Pinpoint the cell where the given text exists, returning its (x, y) midpoint coordinate. 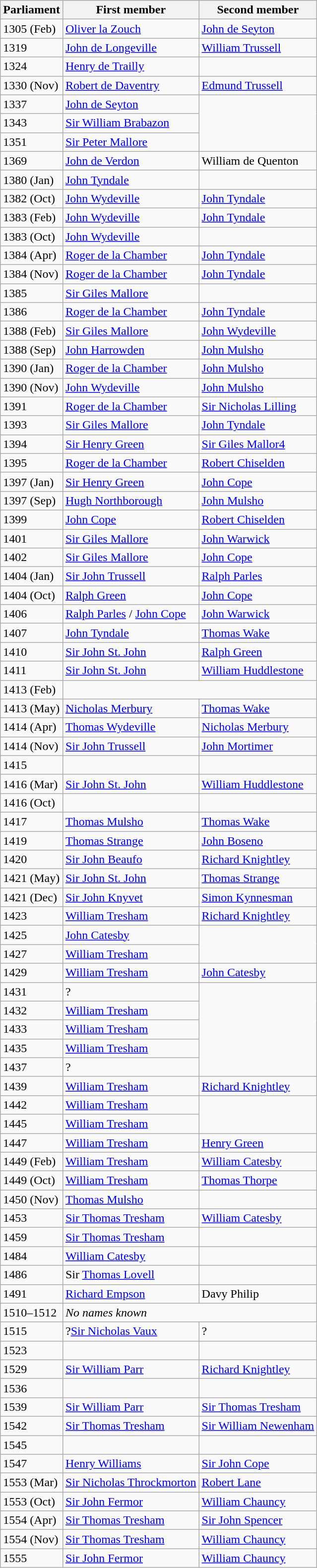
Hugh Northborough (131, 501)
Sir John Beaufo (131, 860)
1449 (Oct) (32, 1181)
1431 (32, 992)
1542 (32, 1426)
1435 (32, 1048)
1416 (Oct) (32, 803)
Robert de Daventry (131, 85)
1429 (32, 973)
Ralph Parles / John Cope (131, 614)
1554 (Apr) (32, 1520)
1410 (32, 652)
Sir Peter Mallore (131, 142)
John Mortimer (258, 746)
John de Verdon (131, 161)
Parliament (32, 10)
1393 (32, 425)
Robert Lane (258, 1483)
Edmund Trussell (258, 85)
1401 (32, 538)
1351 (32, 142)
1394 (32, 444)
1390 (Jan) (32, 369)
Sir Nicholas Throckmorton (131, 1483)
Second member (258, 10)
1419 (32, 841)
1553 (Oct) (32, 1502)
1305 (Feb) (32, 29)
1547 (32, 1464)
John Harrowden (131, 350)
1486 (32, 1275)
1383 (Oct) (32, 237)
1343 (32, 123)
Henry de Trailly (131, 66)
1432 (32, 1010)
1545 (32, 1445)
1433 (32, 1029)
Ralph Parles (258, 576)
William Trussell (258, 48)
1450 (Nov) (32, 1199)
1397 (Sep) (32, 501)
1420 (32, 860)
1386 (32, 312)
John de Longeville (131, 48)
Sir Giles Mallor4 (258, 444)
1385 (32, 293)
1404 (Jan) (32, 576)
Simon Kynnesman (258, 897)
1407 (32, 633)
1319 (32, 48)
1395 (32, 463)
1388 (Sep) (32, 350)
Sir William Newenham (258, 1426)
1510–1512 (32, 1313)
1445 (32, 1124)
Henry Green (258, 1142)
1453 (32, 1218)
William de Quenton (258, 161)
1414 (Nov) (32, 746)
1399 (32, 519)
First member (131, 10)
1421 (May) (32, 878)
1484 (32, 1256)
1404 (Oct) (32, 595)
1523 (32, 1350)
Sir Thomas Lovell (131, 1275)
1555 (32, 1558)
1416 (Mar) (32, 784)
1425 (32, 935)
1536 (32, 1388)
1406 (32, 614)
1553 (Mar) (32, 1483)
1391 (32, 406)
Henry Williams (131, 1464)
1402 (32, 558)
1423 (32, 916)
1324 (32, 66)
1437 (32, 1067)
1337 (32, 104)
1421 (Dec) (32, 897)
Sir John Spencer (258, 1520)
1384 (Nov) (32, 274)
1413 (May) (32, 708)
?Sir Nicholas Vaux (131, 1331)
1397 (Jan) (32, 482)
1459 (32, 1237)
No names known (190, 1313)
1415 (32, 765)
1529 (32, 1369)
1539 (32, 1407)
1515 (32, 1331)
1491 (32, 1294)
1390 (Nov) (32, 387)
1411 (32, 671)
1369 (32, 161)
John Boseno (258, 841)
Richard Empson (131, 1294)
1414 (Apr) (32, 727)
1330 (Nov) (32, 85)
1442 (32, 1105)
1382 (Oct) (32, 198)
Davy Philip (258, 1294)
1388 (Feb) (32, 331)
Sir John Cope (258, 1464)
Sir William Brabazon (131, 123)
Thomas Thorpe (258, 1181)
1447 (32, 1142)
1383 (Feb) (32, 217)
Oliver la Zouch (131, 29)
1413 (Feb) (32, 690)
1417 (32, 821)
Sir Nicholas Lilling (258, 406)
Sir John Knyvet (131, 897)
Thomas Wydeville (131, 727)
1427 (32, 954)
1449 (Feb) (32, 1162)
1380 (Jan) (32, 180)
1439 (32, 1086)
1384 (Apr) (32, 255)
1554 (Nov) (32, 1539)
